Identify which cell holds the provided text, then report its [X, Y] central coordinate. 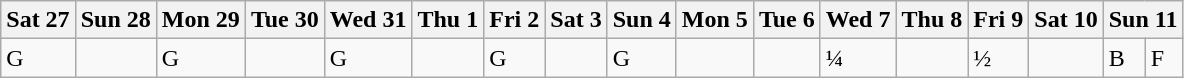
Wed 31 [368, 20]
Fri 9 [998, 20]
½ [998, 58]
Tue 6 [786, 20]
Thu 8 [932, 20]
Sat 3 [576, 20]
Mon 5 [714, 20]
Thu 1 [448, 20]
Sat 10 [1066, 20]
Sun 11 [1143, 20]
Sun 4 [642, 20]
F [1164, 58]
Fri 2 [514, 20]
Tue 30 [284, 20]
Sun 28 [116, 20]
Sat 27 [38, 20]
Wed 7 [858, 20]
Mon 29 [200, 20]
¼ [858, 58]
B [1124, 58]
